Output the [X, Y] coordinate of the center of the cell containing the given text.  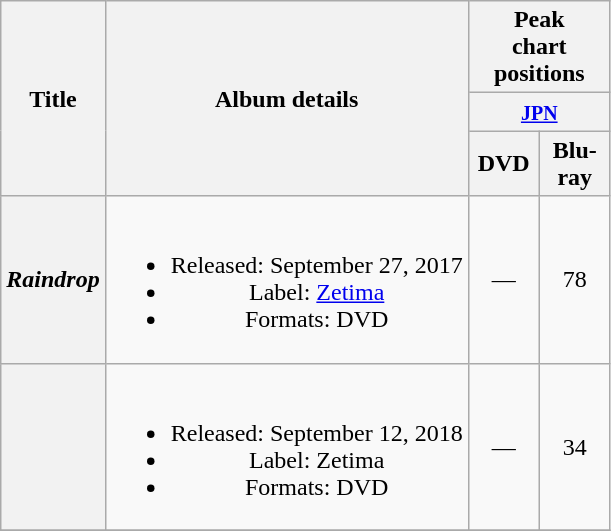
Blu-ray [574, 164]
Released: September 12, 2018Label: ZetimaFormats: DVD [286, 446]
78 [574, 280]
Raindrop [53, 280]
JPN [539, 112]
Released: September 27, 2017Label: ZetimaFormats: DVD [286, 280]
Title [53, 98]
34 [574, 446]
Peak chart positions [539, 47]
DVD [504, 164]
Album details [286, 98]
